Search for the cell housing the specified text and yield its [x, y] center coordinate. 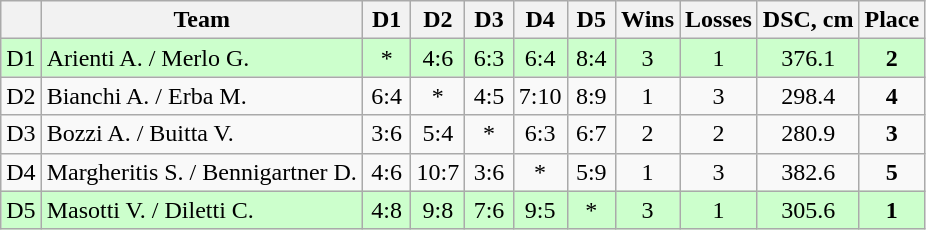
6:7 [592, 134]
376.1 [808, 58]
Arienti A. / Merlo G. [202, 58]
9:5 [540, 210]
Wins [648, 20]
5:9 [592, 172]
Bianchi A. / Erba M. [202, 96]
298.4 [808, 96]
5:4 [438, 134]
Place [892, 20]
8:9 [592, 96]
Masotti V. / Diletti C. [202, 210]
Losses [719, 20]
8:4 [592, 58]
5 [892, 172]
DSC, cm [808, 20]
280.9 [808, 134]
4 [892, 96]
7:10 [540, 96]
9:8 [438, 210]
7:6 [490, 210]
4:8 [386, 210]
Team [202, 20]
382.6 [808, 172]
305.6 [808, 210]
4:5 [490, 96]
Margheritis S. / Bennigartner D. [202, 172]
Bozzi A. / Buitta V. [202, 134]
10:7 [438, 172]
